Find where the given text appears and provide that cell's center as [X, Y] coordinate. 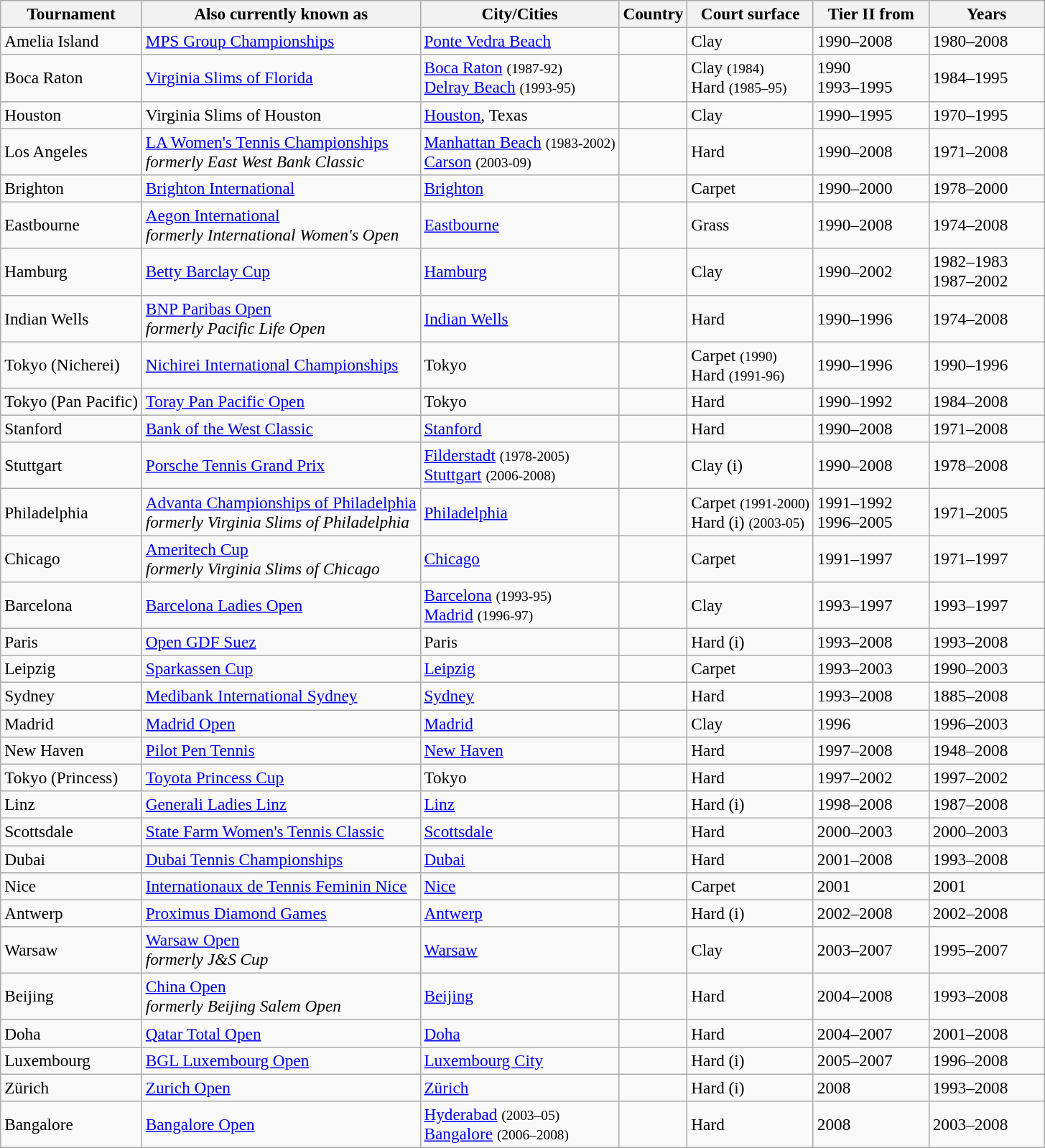
Clay (1984)Hard (1985–95) [751, 78]
1990–1992 [870, 401]
Hyderabad (2003–05)Bangalore (2006–2008) [520, 1124]
Virginia Slims of Florida [281, 78]
1995–2007 [987, 949]
Pilot Pen Tennis [281, 750]
19901993–1995 [870, 78]
Betty Barclay Cup [281, 271]
Qatar Total Open [281, 1033]
1987–2008 [987, 804]
Tokyo (Princess) [72, 778]
1971–1997 [987, 559]
Toray Pan Pacific Open [281, 401]
Bangalore [72, 1124]
Years [987, 14]
Houston, Texas [520, 115]
Tokyo (Pan Pacific) [72, 401]
Bank of the West Classic [281, 429]
Stuttgart [72, 465]
2005–2007 [870, 1060]
Ponte Vedra Beach [520, 41]
Tokyo (Nicherei) [72, 365]
Boca Raton [72, 78]
1998–2008 [870, 804]
1885–2008 [987, 696]
1980–2008 [987, 41]
Country [654, 14]
Zurich Open [281, 1087]
Medibank International Sydney [281, 696]
1990–2000 [870, 188]
Luxembourg City [520, 1060]
Porsche Tennis Grand Prix [281, 465]
Aegon Internationalformerly International Women's Open [281, 225]
China Openformerly Beijing Salem Open [281, 997]
Los Angeles [72, 151]
Bangalore Open [281, 1124]
Boca Raton (1987-92)Delray Beach (1993-95) [520, 78]
Barcelona [72, 605]
1997–2008 [870, 750]
Grass [751, 225]
Advanta Championships of Philadelphiaformerly Virginia Slims of Philadelphia [281, 511]
1991–19921996–2005 [870, 511]
Proximus Diamond Games [281, 913]
1996–2003 [987, 723]
Brighton International [281, 188]
LA Women's Tennis Championshipsformerly East West Bank Classic [281, 151]
Ameritech Cupformerly Virginia Slims of Chicago [281, 559]
1990–2002 [870, 271]
Barcelona Ladies Open [281, 605]
City/Cities [520, 14]
Barcelona (1993-95)Madrid (1996-97) [520, 605]
1982–19831987–2002 [987, 271]
Open GDF Suez [281, 642]
1978–2000 [987, 188]
BNP Paribas Openformerly Pacific Life Open [281, 319]
Tier II from [870, 14]
Houston [72, 115]
Sparkassen Cup [281, 669]
1990–1995 [870, 115]
Toyota Princess Cup [281, 778]
2003–2008 [987, 1124]
1991–1997 [870, 559]
Filderstadt (1978-2005)Stuttgart (2006-2008) [520, 465]
1970–1995 [987, 115]
Internationaux de Tennis Feminin Nice [281, 886]
1996 [870, 723]
1984–1995 [987, 78]
2003–2007 [870, 949]
Virginia Slims of Houston [281, 115]
Carpet (1990)Hard (1991-96) [751, 365]
Clay (i) [751, 465]
1993–2003 [870, 669]
1990–2003 [987, 669]
Warsaw Openformerly J&S Cup [281, 949]
Also currently known as [281, 14]
Carpet (1991-2000)Hard (i) (2003-05) [751, 511]
Tournament [72, 14]
1978–2008 [987, 465]
2004–2007 [870, 1033]
1996–2008 [987, 1060]
Court surface [751, 14]
Madrid Open [281, 723]
Generali Ladies Linz [281, 804]
Manhattan Beach (1983-2002)Carson (2003-09) [520, 151]
1984–2008 [987, 401]
BGL Luxembourg Open [281, 1060]
Nichirei International Championships [281, 365]
Amelia Island [72, 41]
1948–2008 [987, 750]
MPS Group Championships [281, 41]
2004–2008 [870, 997]
Dubai Tennis Championships [281, 859]
1971–2005 [987, 511]
Luxembourg [72, 1060]
State Farm Women's Tennis Classic [281, 831]
